Return the [X, Y] coordinate for the center point of the cell that contains the specified text.  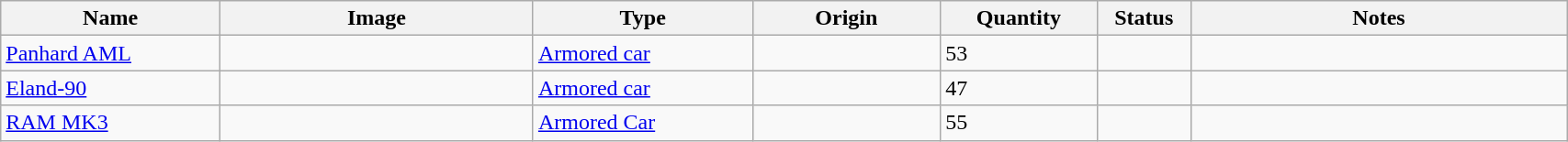
53 [1019, 53]
Panhard AML [110, 53]
Type [643, 18]
55 [1019, 123]
47 [1019, 88]
Image [377, 18]
Status [1144, 18]
Notes [1378, 18]
Armored Car [643, 123]
Quantity [1019, 18]
Origin [847, 18]
Name [110, 18]
RAM MK3 [110, 123]
Eland-90 [110, 88]
